Determine the (X, Y) coordinate at the center of the cell enclosing the given text.  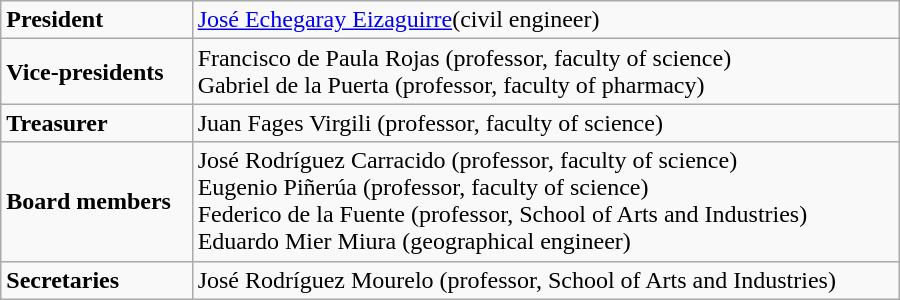
José Rodríguez Mourelo (professor, School of Arts and Industries) (546, 280)
Secretaries (96, 280)
Treasurer (96, 123)
José Echegaray Eizaguirre(civil engineer) (546, 20)
Vice-presidents (96, 72)
Francisco de Paula Rojas (professor, faculty of science)Gabriel de la Puerta (professor, faculty of pharmacy) (546, 72)
President (96, 20)
Juan Fages Virgili (professor, faculty of science) (546, 123)
Board members (96, 202)
